Find where the given text appears and provide that cell's center as [X, Y] coordinate. 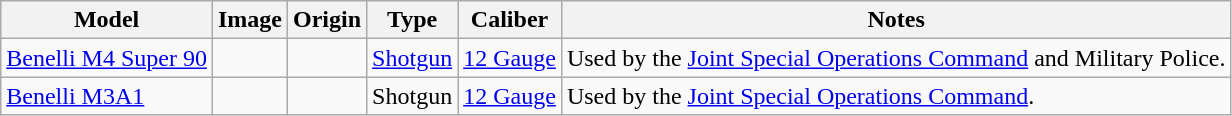
Origin [328, 20]
Type [412, 20]
Benelli M4 Super 90 [107, 58]
Used by the Joint Special Operations Command and Military Police. [896, 58]
Model [107, 20]
Caliber [510, 20]
Notes [896, 20]
Image [250, 20]
Benelli M3A1 [107, 96]
Used by the Joint Special Operations Command. [896, 96]
